Output the (x, y) coordinate of the center of the cell containing the given text.  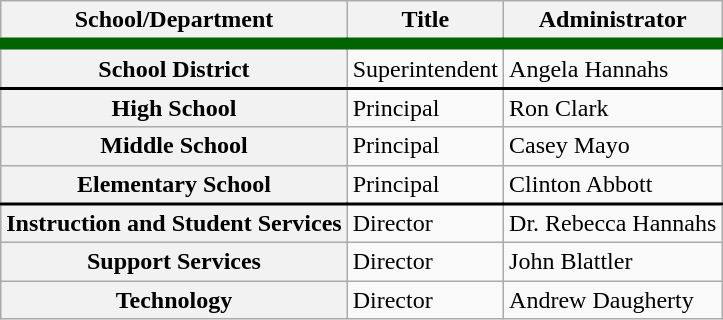
Clinton Abbott (613, 184)
Andrew Daugherty (613, 300)
Technology (174, 300)
School District (174, 66)
Administrator (613, 22)
Middle School (174, 146)
John Blattler (613, 262)
Angela Hannahs (613, 66)
Casey Mayo (613, 146)
Support Services (174, 262)
High School (174, 108)
School/Department (174, 22)
Dr. Rebecca Hannahs (613, 224)
Title (425, 22)
Superintendent (425, 66)
Elementary School (174, 184)
Instruction and Student Services (174, 224)
Ron Clark (613, 108)
